Determine the [X, Y] coordinate at the center of the cell enclosing the given text.  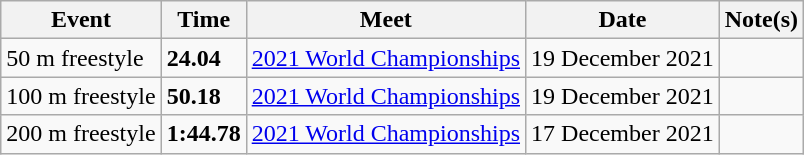
50.18 [204, 96]
Meet [386, 20]
Event [81, 20]
17 December 2021 [623, 134]
200 m freestyle [81, 134]
50 m freestyle [81, 58]
100 m freestyle [81, 96]
Note(s) [761, 20]
1:44.78 [204, 134]
Time [204, 20]
Date [623, 20]
24.04 [204, 58]
